Search for the cell housing the specified text and yield its (X, Y) center coordinate. 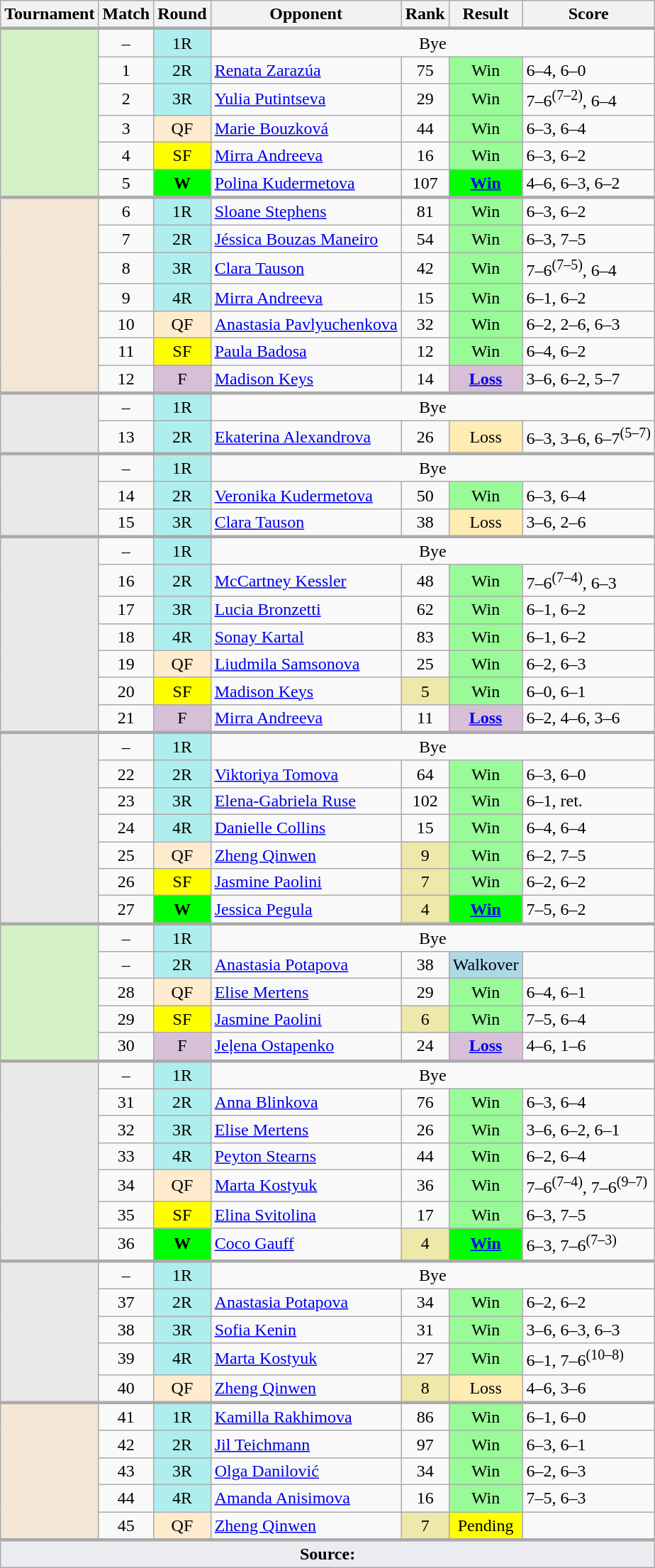
37 (126, 1303)
6–4, 6–1 (588, 992)
Kamilla Rakhimova (306, 1417)
7–6(7–5), 6–4 (588, 268)
22 (126, 774)
6–2, 4–6, 3–6 (588, 718)
3 (126, 128)
6–2, 2–6, 6–3 (588, 324)
23 (126, 801)
3–6, 6–2, 5–7 (588, 379)
21 (126, 718)
18 (126, 637)
7–6(7–4), 7–6(9–7) (588, 1186)
1 (126, 70)
6–3, 3–6, 6–7(5–7) (588, 438)
Polina Kudermetova (306, 184)
Jéssica Bouzas Maneiro (306, 239)
50 (425, 495)
83 (425, 637)
Result (486, 15)
Opponent (306, 15)
28 (126, 992)
Anna Blinkova (306, 1102)
97 (425, 1444)
107 (425, 184)
Score (588, 15)
45 (126, 1526)
41 (126, 1417)
Source: (327, 1554)
7–5, 6–2 (588, 910)
40 (126, 1389)
Match (126, 15)
7–6(7–4), 6–3 (588, 580)
Yulia Putintseva (306, 99)
75 (425, 70)
6–4, 6–2 (588, 351)
6–4, 6–0 (588, 70)
33 (126, 1156)
McCartney Kessler (306, 580)
Jil Teichmann (306, 1444)
Viktoriya Tomova (306, 774)
Peyton Stearns (306, 1156)
Jessica Pegula (306, 910)
Walkover (486, 965)
6–1, 7–6(10–8) (588, 1359)
Ekaterina Alexandrova (306, 438)
Paula Badosa (306, 351)
Veronika Kudermetova (306, 495)
35 (126, 1215)
6–4, 6–4 (588, 828)
3–6, 2–6 (588, 523)
7–5, 6–4 (588, 1019)
102 (425, 801)
Lucia Bronzetti (306, 610)
Danielle Collins (306, 828)
20 (126, 691)
Marie Bouzková (306, 128)
Elena-Gabriela Ruse (306, 801)
4–6, 3–6 (588, 1389)
7–5, 6–3 (588, 1499)
6–3, 7–6(7–3) (588, 1245)
4–6, 1–6 (588, 1047)
6–0, 6–1 (588, 691)
Olga Danilović (306, 1471)
Sloane Stephens (306, 211)
Renata Zarazúa (306, 70)
4–6, 6–3, 6–2 (588, 184)
39 (126, 1359)
3–6, 6–3, 6–3 (588, 1330)
Anastasia Pavlyuchenkova (306, 324)
6–3, 6–0 (588, 774)
Coco Gauff (306, 1245)
Sonay Kartal (306, 637)
86 (425, 1417)
19 (126, 664)
Jeļena Ostapenko (306, 1047)
54 (425, 239)
43 (126, 1471)
13 (126, 438)
6–3, 6–1 (588, 1444)
Rank (425, 15)
30 (126, 1047)
76 (425, 1102)
10 (126, 324)
62 (425, 610)
Tournament (50, 15)
Elina Svitolina (306, 1215)
6–2, 7–5 (588, 855)
Round (182, 15)
6–1, 6–0 (588, 1417)
64 (425, 774)
Pending (486, 1526)
6–2, 6–4 (588, 1156)
3–6, 6–2, 6–1 (588, 1129)
6–1, ret. (588, 801)
48 (425, 580)
2 (126, 99)
Liudmila Samsonova (306, 664)
Sofia Kenin (306, 1330)
Amanda Anisimova (306, 1499)
81 (425, 211)
7–6(7–2), 6–4 (588, 99)
